Locate the cell with the specified text and output its [X, Y] center coordinate. 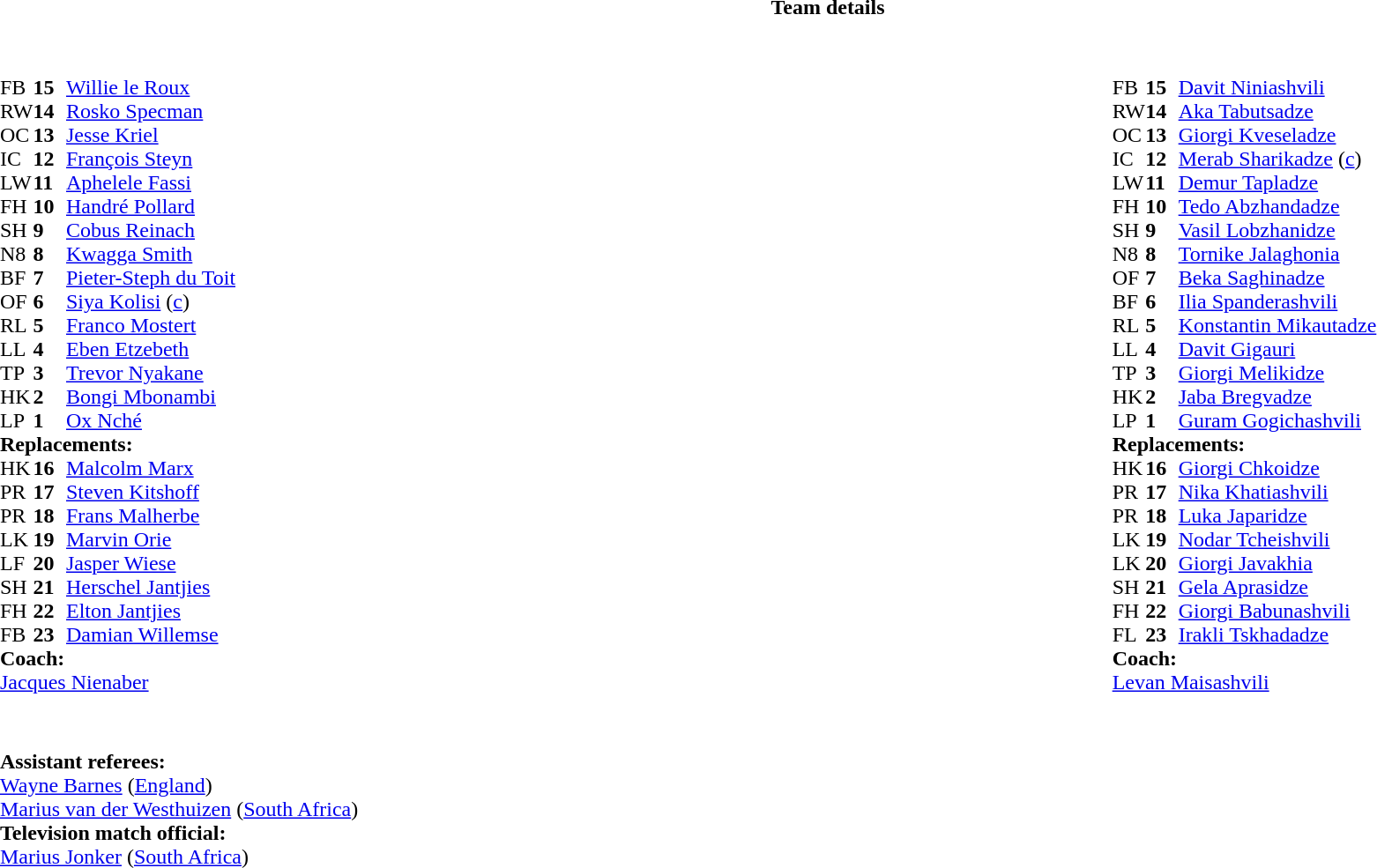
Kwagga Smith [151, 254]
Davit Niniashvili [1278, 88]
Willie le Roux [151, 88]
Bongi Mbonambi [151, 397]
Giorgi Javakhia [1278, 564]
Damian Willemse [151, 634]
Cobus Reinach [151, 231]
Giorgi Melikidze [1278, 374]
Herschel Jantjies [151, 587]
Giorgi Kveseladze [1278, 136]
LF [17, 564]
Vasil Lobzhanidze [1278, 231]
Gela Aprasidze [1278, 587]
Ox Nché [151, 421]
Franco Mostert [151, 326]
Giorgi Chkoidze [1278, 469]
Pieter-Steph du Toit [151, 278]
Rosko Specman [151, 111]
FL [1129, 634]
Irakli Tskhadadze [1278, 634]
Elton Jantjies [151, 612]
Nodar Tcheishvili [1278, 539]
Ilia Spanderashvili [1278, 301]
Jacques Nienaber [118, 682]
Konstantin Mikautadze [1278, 326]
Aphelele Fassi [151, 183]
Siya Kolisi (c) [151, 301]
Tornike Jalaghonia [1278, 254]
Davit Gigauri [1278, 349]
Trevor Nyakane [151, 374]
Nika Khatiashvili [1278, 492]
Merab Sharikadze (c) [1278, 159]
Steven Kitshoff [151, 492]
Levan Maisashvili [1245, 682]
Handré Pollard [151, 206]
François Steyn [151, 159]
Eben Etzebeth [151, 349]
Luka Japaridze [1278, 516]
Marvin Orie [151, 539]
Demur Tapladze [1278, 183]
Beka Saghinadze [1278, 278]
Guram Gogichashvili [1278, 421]
Tedo Abzhandadze [1278, 206]
Giorgi Babunashvili [1278, 612]
Jesse Kriel [151, 136]
Malcolm Marx [151, 469]
Frans Malherbe [151, 516]
Jaba Bregvadze [1278, 397]
Aka Tabutsadze [1278, 111]
Jasper Wiese [151, 564]
